Return (X, Y) of the center of cell containing provided text 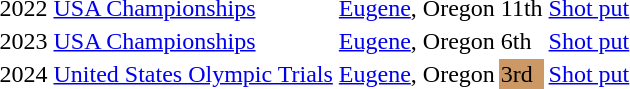
United States Olympic Trials (193, 74)
USA Championships (193, 41)
6th (522, 41)
3rd (522, 74)
